For the text-containing cell, return its midpoint in [x, y] coordinate format. 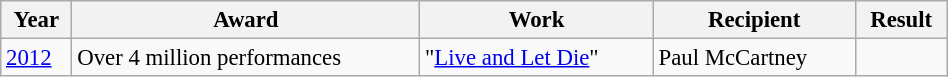
Work [536, 20]
Award [246, 20]
Result [901, 20]
Year [36, 20]
2012 [36, 58]
Recipient [754, 20]
"Live and Let Die" [536, 58]
Paul McCartney [754, 58]
Over 4 million performances [246, 58]
